Determine the (x, y) coordinate at the center of the cell enclosing the given text.  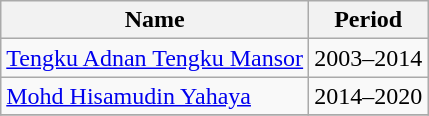
Tengku Adnan Tengku Mansor (155, 58)
Name (155, 20)
2014–2020 (368, 96)
Period (368, 20)
2003–2014 (368, 58)
Mohd Hisamudin Yahaya (155, 96)
